Output the (x, y) coordinate of the center of the cell containing the given text.  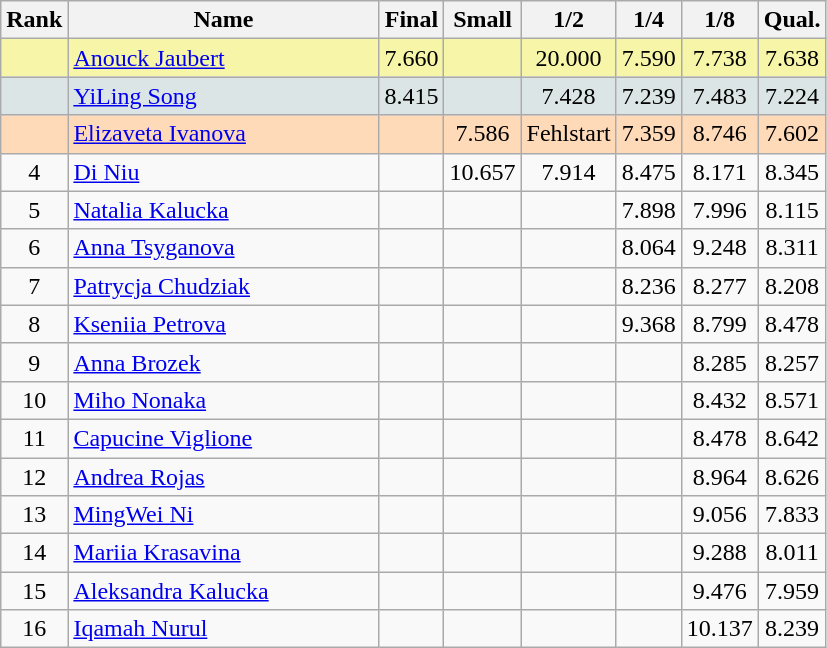
Elizaveta Ivanova (224, 134)
8 (34, 324)
7 (34, 286)
8.285 (720, 362)
15 (34, 591)
7.898 (648, 210)
10.137 (720, 629)
8.011 (792, 553)
1/4 (648, 20)
Natalia Kalucka (224, 210)
10.657 (482, 172)
8.171 (720, 172)
8.311 (792, 248)
7.833 (792, 515)
7.224 (792, 96)
11 (34, 438)
9.056 (720, 515)
Miho Nonaka (224, 400)
YiLing Song (224, 96)
Patrycja Chudziak (224, 286)
8.746 (720, 134)
10 (34, 400)
9.476 (720, 591)
8.799 (720, 324)
7.660 (412, 58)
7.602 (792, 134)
Kseniia Petrova (224, 324)
9 (34, 362)
Fehlstart (568, 134)
8.415 (412, 96)
8.208 (792, 286)
8.236 (648, 286)
Andrea Rojas (224, 477)
20.000 (568, 58)
1/8 (720, 20)
8.626 (792, 477)
Aleksandra Kalucka (224, 591)
MingWei Ni (224, 515)
7.638 (792, 58)
8.571 (792, 400)
9.288 (720, 553)
7.359 (648, 134)
Name (224, 20)
8.115 (792, 210)
9.248 (720, 248)
16 (34, 629)
8.345 (792, 172)
5 (34, 210)
4 (34, 172)
Qual. (792, 20)
Anouck Jaubert (224, 58)
8.257 (792, 362)
8.064 (648, 248)
12 (34, 477)
14 (34, 553)
8.475 (648, 172)
1/2 (568, 20)
8.642 (792, 438)
Small (482, 20)
Anna Brozek (224, 362)
6 (34, 248)
Anna Tsyganova (224, 248)
Di Niu (224, 172)
7.738 (720, 58)
7.586 (482, 134)
7.239 (648, 96)
13 (34, 515)
7.996 (720, 210)
Mariia Krasavina (224, 553)
Final (412, 20)
8.432 (720, 400)
7.483 (720, 96)
7.959 (792, 591)
Capucine Viglione (224, 438)
Rank (34, 20)
Iqamah Nurul (224, 629)
8.239 (792, 629)
7.590 (648, 58)
8.277 (720, 286)
9.368 (648, 324)
7.428 (568, 96)
7.914 (568, 172)
8.964 (720, 477)
